Return the [x, y] coordinate for the center point of the cell that contains the specified text.  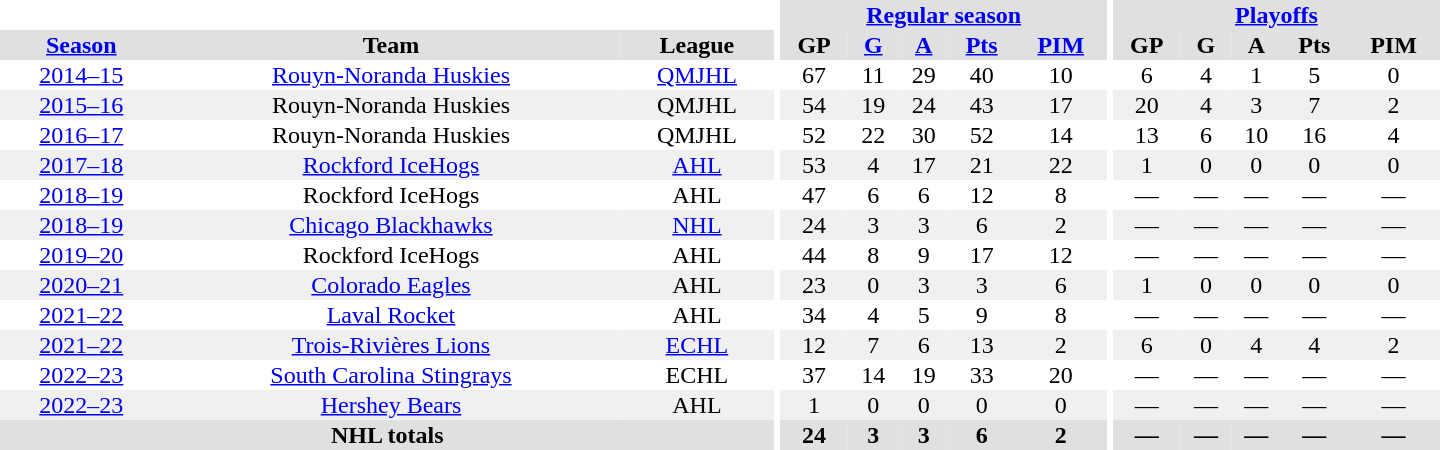
Colorado Eagles [392, 285]
37 [814, 375]
11 [873, 75]
2017–18 [82, 165]
Hershey Bears [392, 405]
29 [923, 75]
NHL [696, 225]
Laval Rocket [392, 315]
16 [1314, 135]
54 [814, 105]
2016–17 [82, 135]
67 [814, 75]
Chicago Blackhawks [392, 225]
21 [982, 165]
33 [982, 375]
23 [814, 285]
Trois-Rivières Lions [392, 345]
League [696, 45]
South Carolina Stingrays [392, 375]
44 [814, 255]
47 [814, 195]
Regular season [944, 15]
2020–21 [82, 285]
NHL totals [388, 435]
2014–15 [82, 75]
43 [982, 105]
53 [814, 165]
34 [814, 315]
2019–20 [82, 255]
30 [923, 135]
2015–16 [82, 105]
Playoffs [1276, 15]
Season [82, 45]
40 [982, 75]
Team [392, 45]
